Return (x, y) of the center of cell containing provided text 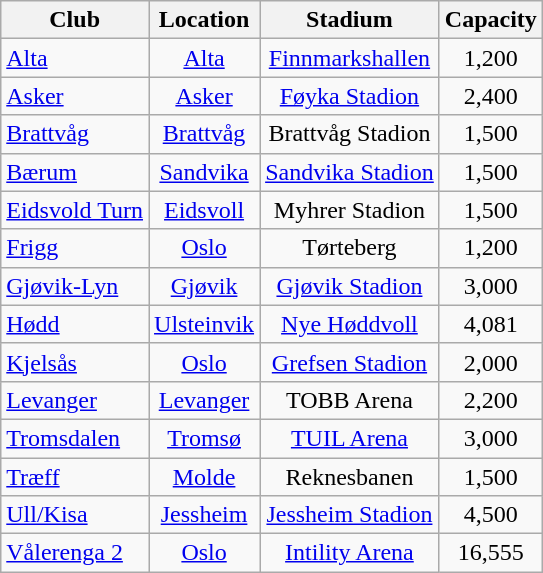
Føyka Stadion (350, 96)
Ulsteinvik (204, 324)
Capacity (490, 20)
Gjøvik Stadion (350, 286)
16,555 (490, 553)
2,200 (490, 400)
Tromsø (204, 438)
Stadium (350, 20)
Intility Arena (350, 553)
Bærum (75, 172)
Eidsvold Turn (75, 210)
Location (204, 20)
Molde (204, 477)
Gjøvik-Lyn (75, 286)
2,000 (490, 362)
Frigg (75, 248)
2,400 (490, 96)
Jessheim Stadion (350, 515)
Tørteberg (350, 248)
Grefsen Stadion (350, 362)
Sandvika Stadion (350, 172)
Reknesbanen (350, 477)
Ull/Kisa (75, 515)
Kjelsås (75, 362)
Eidsvoll (204, 210)
Tromsdalen (75, 438)
4,500 (490, 515)
4,081 (490, 324)
Gjøvik (204, 286)
Hødd (75, 324)
TOBB Arena (350, 400)
Vålerenga 2 (75, 553)
Myhrer Stadion (350, 210)
Brattvåg Stadion (350, 134)
Club (75, 20)
Finnmarkshallen (350, 58)
Sandvika (204, 172)
Træff (75, 477)
Nye Høddvoll (350, 324)
TUIL Arena (350, 438)
Jessheim (204, 515)
